Identify which cell holds the provided text, then report its (x, y) central coordinate. 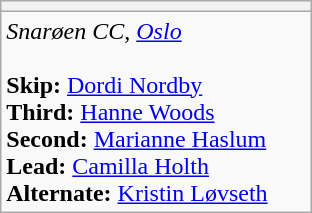
Snarøen CC, OsloSkip: Dordi Nordby Third: Hanne Woods Second: Marianne Haslum Lead: Camilla Holth Alternate: Kristin Løvseth (156, 112)
